Locate the cell with the specified text and output its (X, Y) center coordinate. 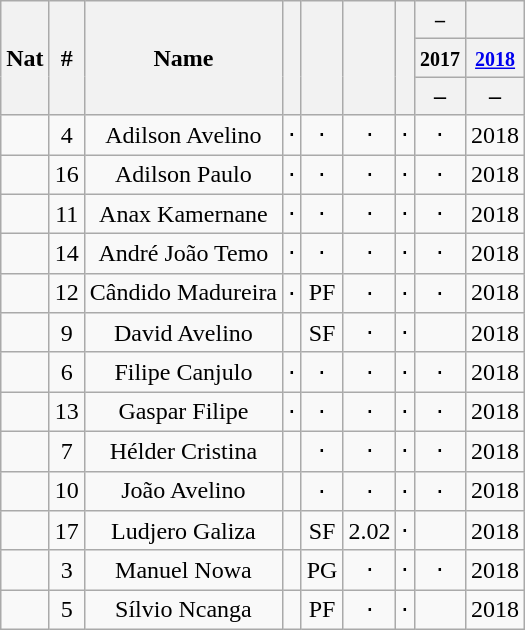
PG (322, 570)
2.02 (370, 531)
Ludjero Galiza (183, 531)
3 (66, 570)
9 (66, 333)
Anax Kamernane (183, 214)
Cândido Madureira (183, 293)
Sílvio Ncanga (183, 610)
7 (66, 451)
Adilson Avelino (183, 135)
6 (66, 372)
Filipe Canjulo (183, 372)
Manuel Nowa (183, 570)
4 (66, 135)
10 (66, 491)
17 (66, 531)
14 (66, 254)
13 (66, 412)
2017 (440, 58)
Adilson Paulo (183, 174)
Gaspar Filipe (183, 412)
David Avelino (183, 333)
Name (183, 58)
5 (66, 610)
# (66, 58)
11 (66, 214)
16 (66, 174)
João Avelino (183, 491)
André João Temo (183, 254)
Nat (25, 58)
12 (66, 293)
Hélder Cristina (183, 451)
